Detect which cell encompasses the target text, then output its [x, y] center coordinate. 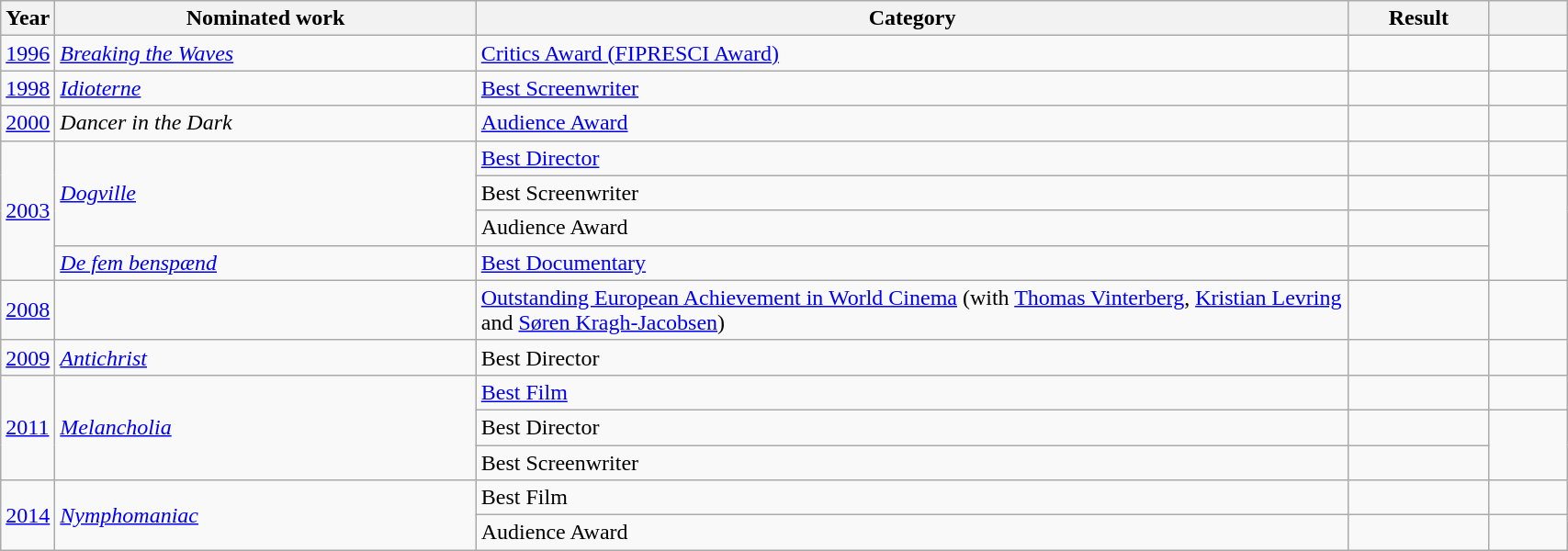
2003 [28, 210]
2009 [28, 357]
Result [1418, 18]
Year [28, 18]
Category [912, 18]
Critics Award (FIPRESCI Award) [912, 53]
Breaking the Waves [265, 53]
2000 [28, 123]
Dancer in the Dark [265, 123]
Dogville [265, 193]
Nymphomaniac [265, 515]
Nominated work [265, 18]
Antichrist [265, 357]
2011 [28, 427]
Melancholia [265, 427]
Outstanding European Achievement in World Cinema (with Thomas Vinterberg, Kristian Levring and Søren Kragh-Jacobsen) [912, 310]
2008 [28, 310]
Idioterne [265, 88]
1998 [28, 88]
Best Documentary [912, 263]
1996 [28, 53]
2014 [28, 515]
De fem benspænd [265, 263]
